Scan for the cell matching the given text and deliver its [x, y] coordinate at center. 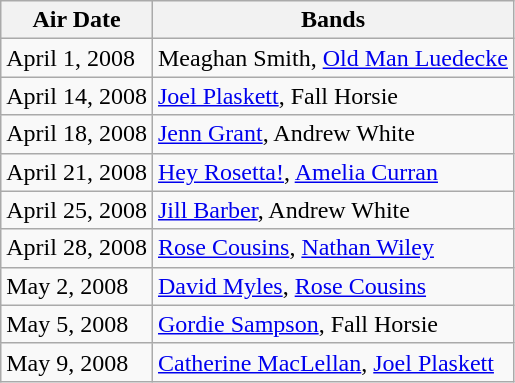
May 2, 2008 [77, 286]
Gordie Sampson, Fall Horsie [332, 324]
April 14, 2008 [77, 96]
Air Date [77, 20]
April 25, 2008 [77, 210]
Meaghan Smith, Old Man Luedecke [332, 58]
Bands [332, 20]
April 28, 2008 [77, 248]
May 5, 2008 [77, 324]
April 1, 2008 [77, 58]
David Myles, Rose Cousins [332, 286]
Rose Cousins, Nathan Wiley [332, 248]
May 9, 2008 [77, 362]
April 21, 2008 [77, 172]
Jenn Grant, Andrew White [332, 134]
Joel Plaskett, Fall Horsie [332, 96]
April 18, 2008 [77, 134]
Hey Rosetta!, Amelia Curran [332, 172]
Catherine MacLellan, Joel Plaskett [332, 362]
Jill Barber, Andrew White [332, 210]
